Return (X, Y) of the center of cell containing provided text 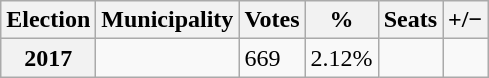
Votes (272, 20)
2.12% (342, 58)
Municipality (168, 20)
Seats (410, 20)
+/− (466, 20)
% (342, 20)
Election (48, 20)
669 (272, 58)
2017 (48, 58)
